Locate the cell with the specified text and output its (X, Y) center coordinate. 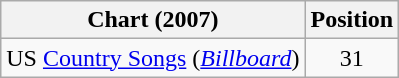
Chart (2007) (153, 20)
31 (352, 58)
Position (352, 20)
US Country Songs (Billboard) (153, 58)
